Scan for the cell matching the given text and deliver its (x, y) coordinate at center. 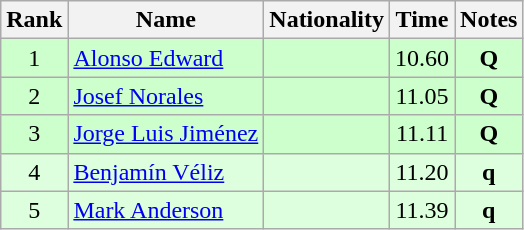
Benjamín Véliz (166, 172)
Nationality (327, 20)
11.11 (422, 134)
Rank (34, 20)
10.60 (422, 58)
Name (166, 20)
3 (34, 134)
Mark Anderson (166, 210)
Jorge Luis Jiménez (166, 134)
5 (34, 210)
Notes (489, 20)
4 (34, 172)
2 (34, 96)
Josef Norales (166, 96)
Time (422, 20)
11.39 (422, 210)
Alonso Edward (166, 58)
1 (34, 58)
11.20 (422, 172)
11.05 (422, 96)
